Extract the [x, y] coordinate from the center of the cell holding the provided text.  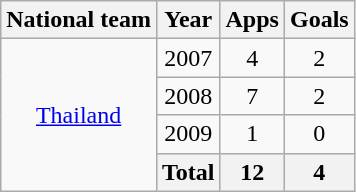
Thailand [79, 115]
Year [188, 20]
12 [252, 172]
7 [252, 96]
1 [252, 134]
Total [188, 172]
2007 [188, 58]
2009 [188, 134]
2008 [188, 96]
0 [319, 134]
Goals [319, 20]
National team [79, 20]
Apps [252, 20]
